Detect which cell encompasses the target text, then output its (x, y) center coordinate. 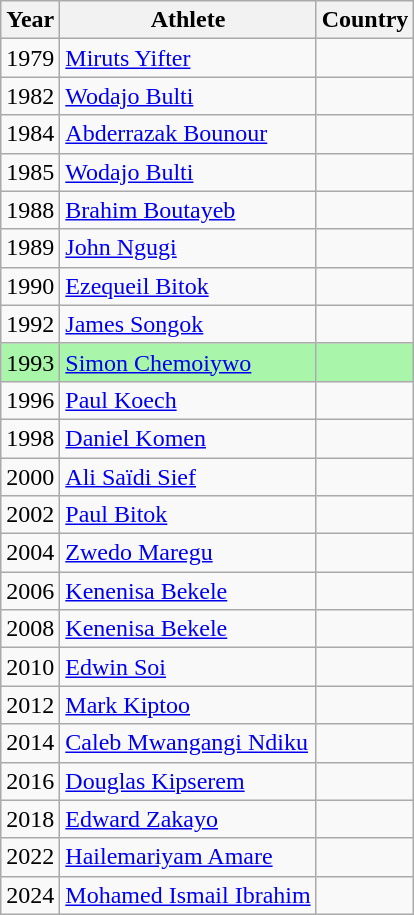
1982 (30, 96)
John Ngugi (188, 248)
Country (365, 20)
Year (30, 20)
Caleb Mwangangi Ndiku (188, 743)
Edward Zakayo (188, 819)
Hailemariyam Amare (188, 857)
1992 (30, 324)
2014 (30, 743)
1993 (30, 362)
James Songok (188, 324)
1990 (30, 286)
1998 (30, 438)
2004 (30, 553)
1988 (30, 210)
1996 (30, 400)
Ali Saïdi Sief (188, 477)
2016 (30, 781)
Miruts Yifter (188, 58)
2002 (30, 515)
Mohamed Ismail Ibrahim (188, 895)
Paul Koech (188, 400)
Mark Kiptoo (188, 705)
2010 (30, 667)
Edwin Soi (188, 667)
Ezequeil Bitok (188, 286)
1989 (30, 248)
Simon Chemoiywo (188, 362)
1979 (30, 58)
2006 (30, 591)
2008 (30, 629)
Athlete (188, 20)
2024 (30, 895)
1984 (30, 134)
2022 (30, 857)
Brahim Boutayeb (188, 210)
Abderrazak Bounour (188, 134)
Daniel Komen (188, 438)
Paul Bitok (188, 515)
Zwedo Maregu (188, 553)
2000 (30, 477)
1985 (30, 172)
2012 (30, 705)
Douglas Kipserem (188, 781)
2018 (30, 819)
